Search for the cell housing the specified text and yield its (x, y) center coordinate. 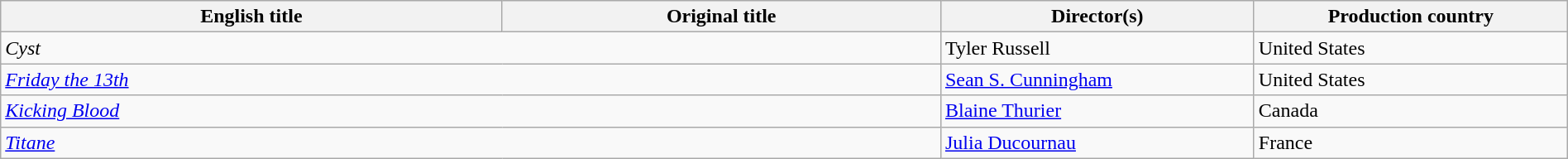
English title (251, 17)
Sean S. Cunningham (1097, 79)
Friday the 13th (471, 79)
Blaine Thurier (1097, 111)
Titane (471, 142)
Director(s) (1097, 17)
Cyst (471, 48)
Production country (1411, 17)
Kicking Blood (471, 111)
France (1411, 142)
Tyler Russell (1097, 48)
Canada (1411, 111)
Original title (721, 17)
Julia Ducournau (1097, 142)
